Determine the (X, Y) coordinate at the center of the cell enclosing the given text.  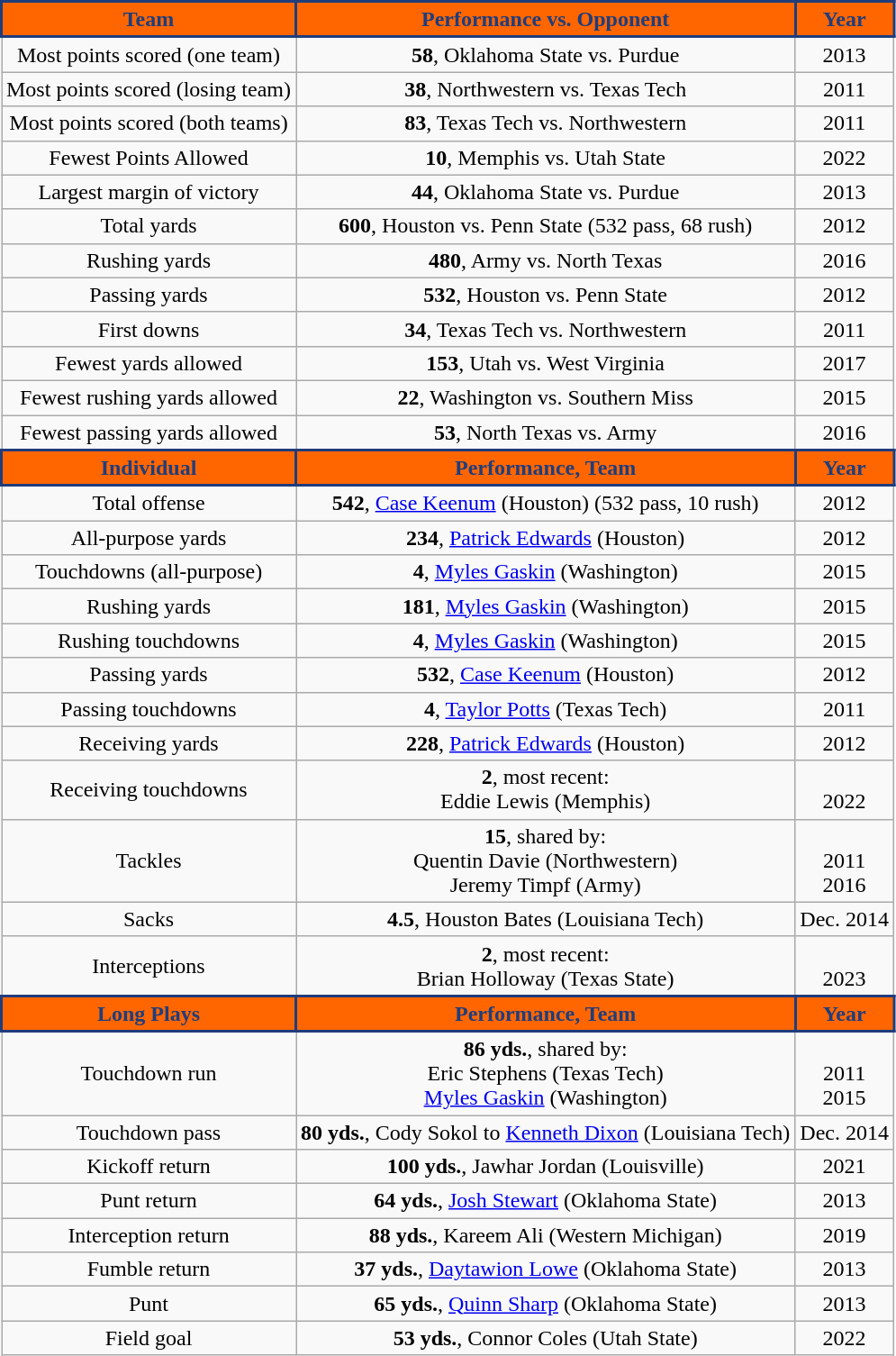
Fumble return (149, 1270)
10, Memphis vs. Utah State (546, 158)
58, Oklahoma State vs. Purdue (546, 54)
2023 (845, 966)
Most points scored (losing team) (149, 89)
64 yds., Josh Stewart (Oklahoma State) (546, 1201)
2, most recent:Brian Holloway (Texas State) (546, 966)
Total yards (149, 226)
37 yds., Daytawion Lowe (Oklahoma State) (546, 1270)
Largest margin of victory (149, 192)
480, Army vs. North Texas (546, 260)
34, Texas Tech vs. Northwestern (546, 329)
Field goal (149, 1338)
532, Case Keenum (Houston) (546, 675)
4, Taylor Potts (Texas Tech) (546, 709)
234, Patrick Edwards (Houston) (546, 538)
542, Case Keenum (Houston) (532 pass, 10 rush) (546, 503)
Kickoff return (149, 1167)
88 yds., Kareem Ali (Western Michigan) (546, 1235)
Fewest Points Allowed (149, 158)
2, most recent:Eddie Lewis (Memphis) (546, 789)
Most points scored (one team) (149, 54)
Receiving touchdowns (149, 789)
83, Texas Tech vs. Northwestern (546, 123)
Fewest passing yards allowed (149, 432)
100 yds., Jawhar Jordan (Louisville) (546, 1167)
4.5, Houston Bates (Louisiana Tech) (546, 919)
First downs (149, 329)
Fewest yards allowed (149, 363)
15, shared by:Quentin Davie (Northwestern)Jeremy Timpf (Army) (546, 860)
All-purpose yards (149, 538)
Punt return (149, 1201)
Total offense (149, 503)
153, Utah vs. West Virginia (546, 363)
Sacks (149, 919)
2019 (845, 1235)
65 yds., Quinn Sharp (Oklahoma State) (546, 1304)
53, North Texas vs. Army (546, 432)
2017 (845, 363)
181, Myles Gaskin (Washington) (546, 606)
20112015 (845, 1074)
2021 (845, 1167)
38, Northwestern vs. Texas Tech (546, 89)
80 yds., Cody Sokol to Kenneth Dixon (Louisiana Tech) (546, 1133)
Receiving yards (149, 743)
Interceptions (149, 966)
44, Oklahoma State vs. Purdue (546, 192)
Tackles (149, 860)
Most points scored (both teams) (149, 123)
53 yds., Connor Coles (Utah State) (546, 1338)
Long Plays (149, 1014)
532, Houston vs. Penn State (546, 295)
600, Houston vs. Penn State (532 pass, 68 rush) (546, 226)
Rushing touchdowns (149, 641)
Interception return (149, 1235)
Punt (149, 1304)
Touchdowns (all-purpose) (149, 572)
Fewest rushing yards allowed (149, 397)
20112016 (845, 860)
22, Washington vs. Southern Miss (546, 397)
Individual (149, 468)
228, Patrick Edwards (Houston) (546, 743)
86 yds., shared by:Eric Stephens (Texas Tech)Myles Gaskin (Washington) (546, 1074)
Passing touchdowns (149, 709)
Touchdown run (149, 1074)
Touchdown pass (149, 1133)
Team (149, 20)
Performance vs. Opponent (546, 20)
